Capture the cell that displays the provided text and extract its [X, Y] central coordinate. 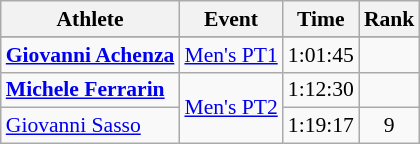
Men's PT1 [230, 55]
Time [321, 19]
Giovanni Achenza [90, 55]
1:19:17 [321, 126]
1:01:45 [321, 55]
Event [230, 19]
1:12:30 [321, 90]
Michele Ferrarin [90, 90]
Athlete [90, 19]
Men's PT2 [230, 108]
9 [390, 126]
Rank [390, 19]
Giovanni Sasso [90, 126]
